Scan for the cell matching the given text and deliver its [x, y] coordinate at center. 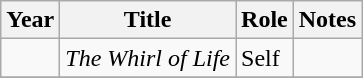
Title [148, 20]
Role [265, 20]
Notes [327, 20]
The Whirl of Life [148, 58]
Self [265, 58]
Year [30, 20]
